Detect which cell encompasses the target text, then output its (x, y) center coordinate. 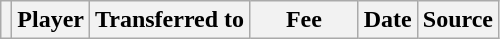
Date (388, 20)
Source (458, 20)
Transferred to (170, 20)
Fee (304, 20)
Player (51, 20)
